Find where the given text appears and provide that cell's center as (X, Y) coordinate. 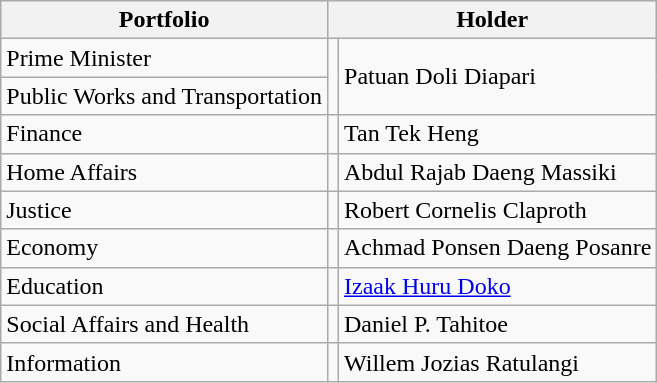
Holder (492, 20)
Patuan Doli Diapari (498, 77)
Social Affairs and Health (164, 324)
Abdul Rajab Daeng Massiki (498, 172)
Portfolio (164, 20)
Information (164, 362)
Daniel P. Tahitoe (498, 324)
Achmad Ponsen Daeng Posanre (498, 248)
Robert Cornelis Claproth (498, 210)
Izaak Huru Doko (498, 286)
Justice (164, 210)
Willem Jozias Ratulangi (498, 362)
Public Works and Transportation (164, 96)
Home Affairs (164, 172)
Economy (164, 248)
Prime Minister (164, 58)
Education (164, 286)
Tan Tek Heng (498, 134)
Finance (164, 134)
